Search for the cell housing the specified text and yield its (x, y) center coordinate. 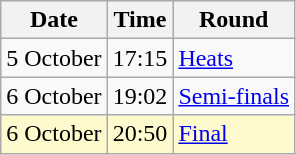
19:02 (140, 96)
Time (140, 20)
Semi-finals (234, 96)
Final (234, 134)
Heats (234, 58)
20:50 (140, 134)
17:15 (140, 58)
5 October (54, 58)
Date (54, 20)
Round (234, 20)
